Identify which cell holds the provided text, then report its (X, Y) central coordinate. 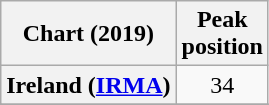
Peakposition (222, 34)
Chart (2019) (88, 34)
34 (222, 85)
Ireland (IRMA) (88, 85)
